From the cell containing the given text, extract its center point as (X, Y) coordinate. 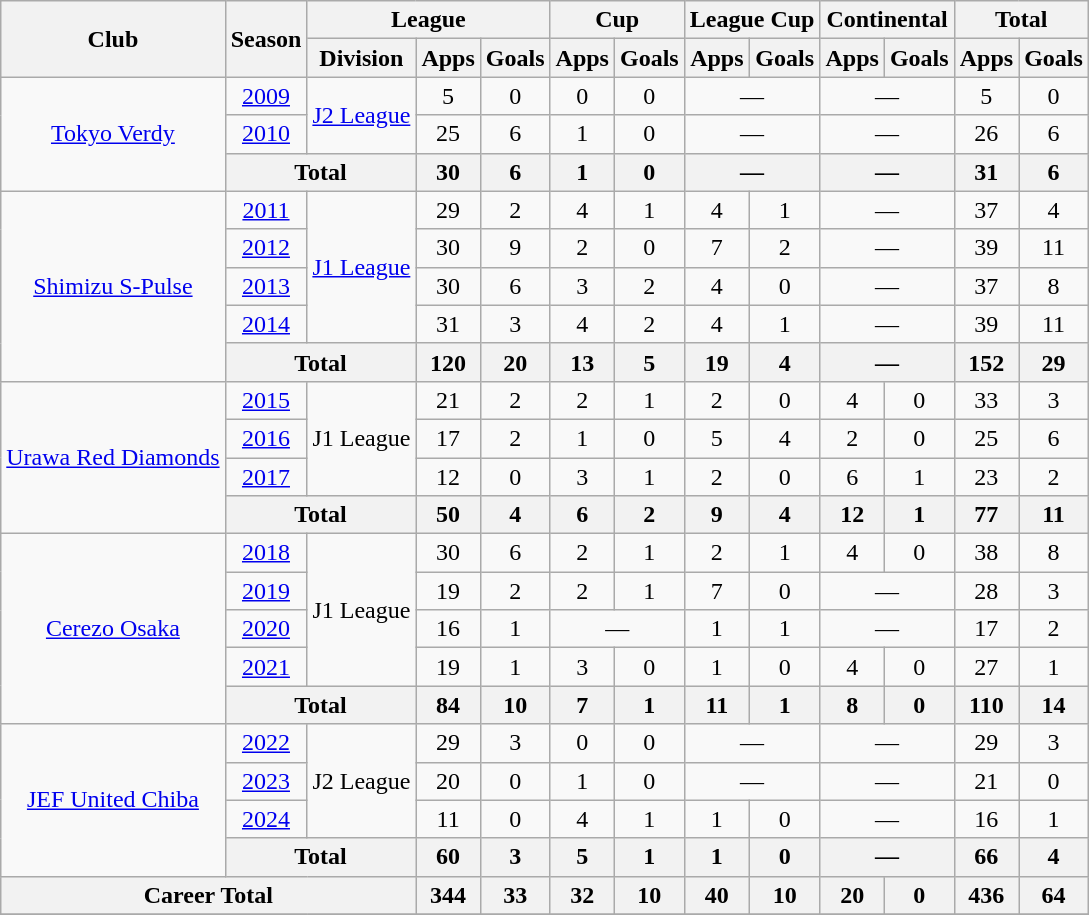
2011 (266, 210)
2013 (266, 286)
13 (582, 362)
32 (582, 895)
120 (448, 362)
436 (986, 895)
2016 (266, 438)
League (428, 20)
2023 (266, 781)
Tokyo Verdy (113, 134)
2022 (266, 743)
League Cup (752, 20)
84 (448, 705)
110 (986, 705)
2020 (266, 629)
2019 (266, 591)
14 (1054, 705)
2014 (266, 324)
Season (266, 39)
23 (986, 477)
40 (716, 895)
Club (113, 39)
2015 (266, 400)
2018 (266, 553)
JEF United Chiba (113, 800)
2010 (266, 134)
26 (986, 134)
Cerezo Osaka (113, 629)
66 (986, 857)
Division (362, 58)
2017 (266, 477)
Career Total (208, 895)
28 (986, 591)
50 (448, 515)
77 (986, 515)
Continental (887, 20)
38 (986, 553)
2012 (266, 248)
64 (1054, 895)
Cup (617, 20)
Urawa Red Diamonds (113, 457)
2009 (266, 96)
152 (986, 362)
27 (986, 667)
2021 (266, 667)
60 (448, 857)
Shimizu S-Pulse (113, 286)
344 (448, 895)
2024 (266, 819)
